Provide the (x, y) coordinate of the cell's center where the given text is located.  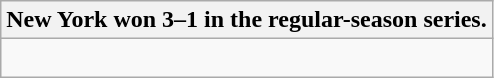
New York won 3–1 in the regular-season series. (246, 20)
